Detect which cell encompasses the target text, then output its [x, y] center coordinate. 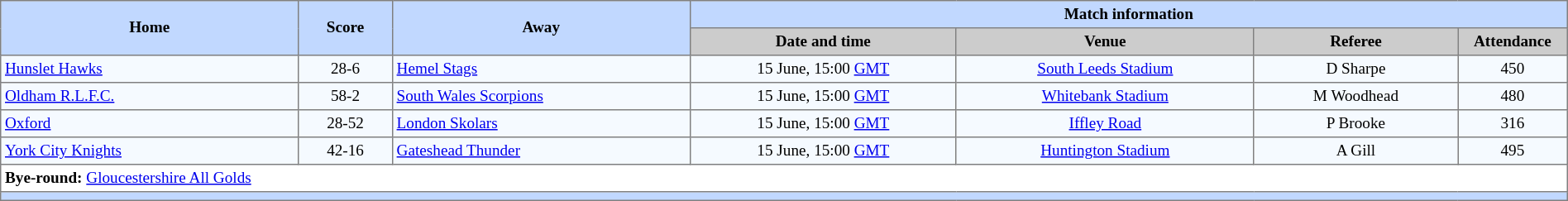
Match information [1128, 15]
Home [150, 28]
D Sharpe [1355, 69]
495 [1513, 151]
480 [1513, 96]
Away [541, 28]
York City Knights [150, 151]
Whitebank Stadium [1105, 96]
Oldham R.L.F.C. [150, 96]
P Brooke [1355, 124]
South Wales Scorpions [541, 96]
Date and time [823, 41]
58-2 [346, 96]
Referee [1355, 41]
A Gill [1355, 151]
Iffley Road [1105, 124]
Huntington Stadium [1105, 151]
Oxford [150, 124]
South Leeds Stadium [1105, 69]
42-16 [346, 151]
London Skolars [541, 124]
Score [346, 28]
450 [1513, 69]
Attendance [1513, 41]
Hunslet Hawks [150, 69]
Venue [1105, 41]
M Woodhead [1355, 96]
Gateshead Thunder [541, 151]
28-52 [346, 124]
316 [1513, 124]
Hemel Stags [541, 69]
Bye-round: Gloucestershire All Golds [784, 179]
28-6 [346, 69]
